Provide the [x, y] coordinate of the cell's center where the given text is located.  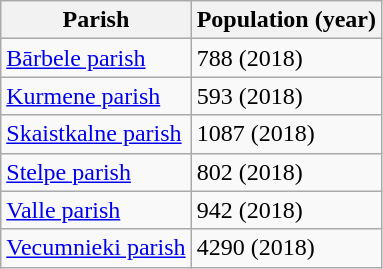
Skaistkalne parish [96, 134]
802 (2018) [286, 172]
Stelpe parish [96, 172]
Population (year) [286, 20]
Valle parish [96, 210]
4290 (2018) [286, 248]
1087 (2018) [286, 134]
942 (2018) [286, 210]
Bārbele parish [96, 58]
Parish [96, 20]
Vecumnieki parish [96, 248]
Kurmene parish [96, 96]
788 (2018) [286, 58]
593 (2018) [286, 96]
